Output the [X, Y] coordinate of the center of the cell containing the given text.  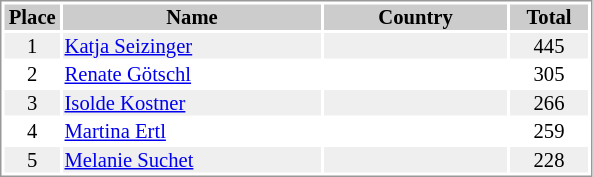
Melanie Suchet [192, 160]
2 [32, 75]
305 [549, 75]
266 [549, 103]
3 [32, 103]
1 [32, 46]
Country [416, 17]
4 [32, 131]
445 [549, 46]
Martina Ertl [192, 131]
Total [549, 17]
5 [32, 160]
Isolde Kostner [192, 103]
Katja Seizinger [192, 46]
259 [549, 131]
Name [192, 17]
228 [549, 160]
Renate Götschl [192, 75]
Place [32, 17]
